Extract the (X, Y) coordinate from the center of the cell holding the provided text.  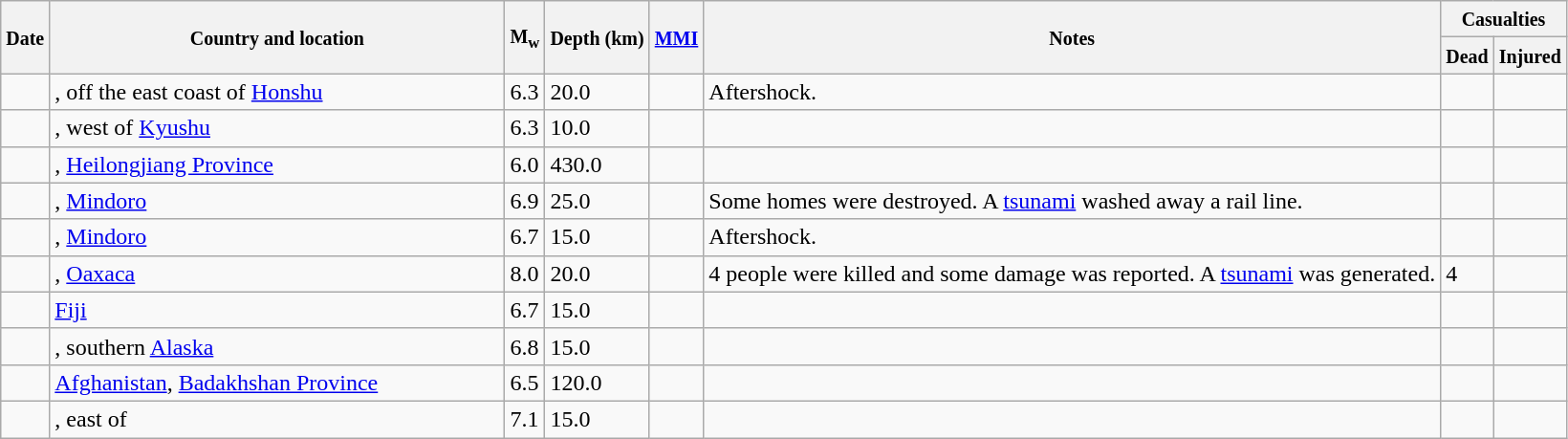
7.1 (525, 419)
Casualties (1504, 19)
Mw (525, 37)
, east of (277, 419)
, west of Kyushu (277, 128)
Dead (1468, 55)
Injured (1530, 55)
Date (25, 37)
6.0 (525, 165)
4 (1468, 274)
MMI (677, 37)
430.0 (597, 165)
Afghanistan, Badakhshan Province (277, 383)
6.9 (525, 201)
10.0 (597, 128)
Depth (km) (597, 37)
Country and location (277, 37)
6.5 (525, 383)
120.0 (597, 383)
, Heilongjiang Province (277, 165)
Fiji (277, 310)
8.0 (525, 274)
, Oaxaca (277, 274)
, off the east coast of Honshu (277, 92)
25.0 (597, 201)
, southern Alaska (277, 346)
6.8 (525, 346)
4 people were killed and some damage was reported. A tsunami was generated. (1073, 274)
Some homes were destroyed. A tsunami washed away a rail line. (1073, 201)
Notes (1073, 37)
